Locate the cell with the specified text and output its (X, Y) center coordinate. 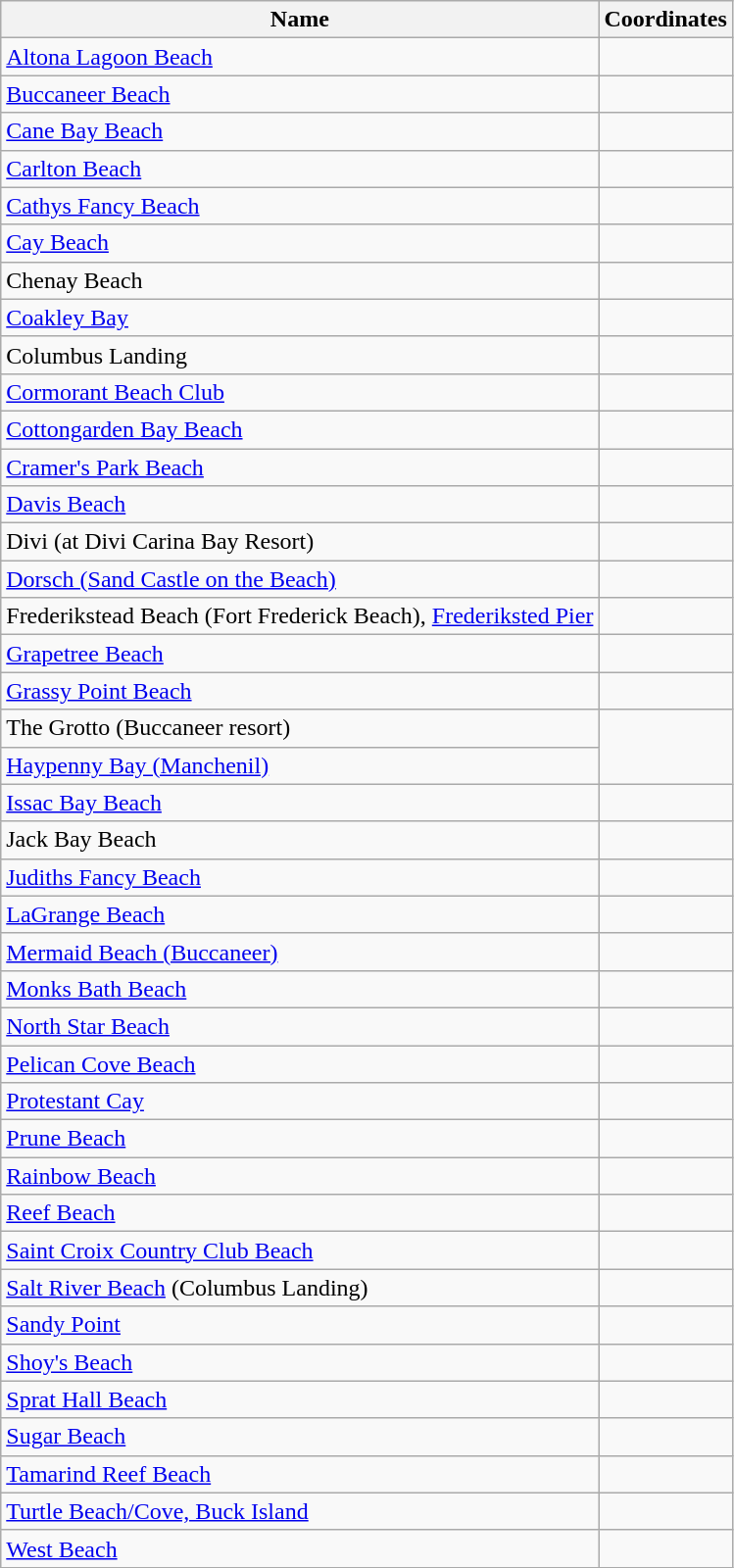
Haypenny Bay (Manchenil) (300, 765)
Cay Beach (300, 243)
Prune Beach (300, 1139)
Divi (at Divi Carina Bay Resort) (300, 542)
Salt River Beach (Columbus Landing) (300, 1288)
Grapetree Beach (300, 654)
Monks Bath Beach (300, 989)
Dorsch (Sand Castle on the Beach) (300, 579)
North Star Beach (300, 1026)
Name (300, 20)
West Beach (300, 1548)
Coakley Bay (300, 318)
Altona Lagoon Beach (300, 57)
Mermaid Beach (Buccaneer) (300, 952)
Sprat Hall Beach (300, 1399)
Issac Bay Beach (300, 803)
Turtle Beach/Cove, Buck Island (300, 1511)
Buccaneer Beach (300, 94)
Carlton Beach (300, 169)
Cathys Fancy Beach (300, 206)
Cormorant Beach Club (300, 392)
Columbus Landing (300, 355)
Chenay Beach (300, 280)
Coordinates (665, 20)
Judiths Fancy Beach (300, 877)
Davis Beach (300, 505)
Cramer's Park Beach (300, 467)
Cottongarden Bay Beach (300, 429)
Jack Bay Beach (300, 840)
Cane Bay Beach (300, 131)
Tamarind Reef Beach (300, 1474)
Rainbow Beach (300, 1176)
Pelican Cove Beach (300, 1063)
Saint Croix Country Club Beach (300, 1250)
Reef Beach (300, 1213)
Grassy Point Beach (300, 691)
Frederikstead Beach (Fort Frederick Beach), Frederiksted Pier (300, 616)
Sandy Point (300, 1325)
Sugar Beach (300, 1437)
Protestant Cay (300, 1102)
LaGrange Beach (300, 914)
Shoy's Beach (300, 1362)
The Grotto (Buccaneer resort) (300, 728)
